Provide the (x, y) coordinate of the cell's center where the given text is located.  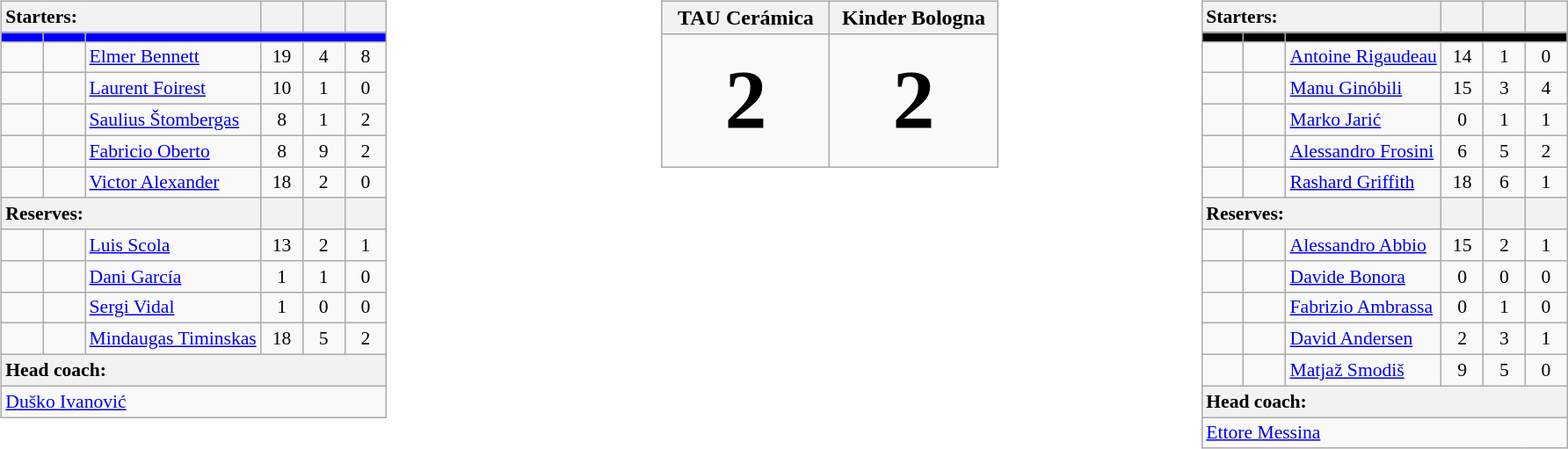
TAU Cerámica (745, 18)
Duško Ivanović (193, 402)
Davide Bonora (1362, 276)
Marko Jarić (1362, 119)
Manu Ginóbili (1362, 89)
Ettore Messina (1384, 432)
David Andersen (1362, 339)
Alessandro Abbio (1362, 245)
Elmer Bennett (172, 57)
Antoine Rigaudeau (1362, 57)
Laurent Foirest (172, 89)
Mindaugas Timinskas (172, 339)
Alessandro Frosini (1362, 151)
Matjaž Smodiš (1362, 370)
Fabricio Oberto (172, 151)
Saulius Štombergas (172, 119)
Sergi Vidal (172, 308)
19 (282, 57)
10 (282, 89)
Rashard Griffith (1362, 183)
Luis Scola (172, 245)
Victor Alexander (172, 183)
14 (1463, 57)
Fabrizio Ambrassa (1362, 308)
Kinder Bologna (914, 18)
Dani García (172, 276)
13 (282, 245)
